Scan for the cell matching the given text and deliver its (X, Y) coordinate at center. 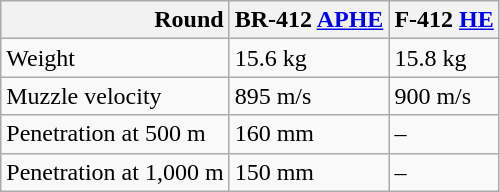
895 m/s (309, 96)
F-412 HE (444, 20)
Round (115, 20)
Penetration at 1,000 m (115, 172)
150 mm (309, 172)
160 mm (309, 134)
Muzzle velocity (115, 96)
Penetration at 500 m (115, 134)
15.6 kg (309, 58)
Weight (115, 58)
BR-412 APHE (309, 20)
900 m/s (444, 96)
15.8 kg (444, 58)
